Detect which cell encompasses the target text, then output its [X, Y] center coordinate. 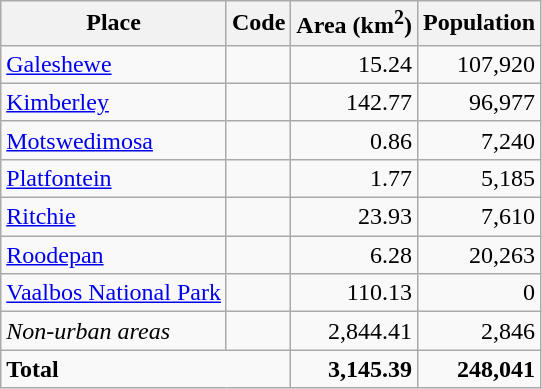
96,977 [478, 102]
Roodepan [114, 255]
Motswedimosa [114, 140]
23.93 [354, 217]
110.13 [354, 293]
Area (km2) [354, 24]
Kimberley [114, 102]
Place [114, 24]
0 [478, 293]
2,846 [478, 331]
7,610 [478, 217]
6.28 [354, 255]
Code [258, 24]
20,263 [478, 255]
Population [478, 24]
1.77 [354, 178]
5,185 [478, 178]
248,041 [478, 369]
142.77 [354, 102]
2,844.41 [354, 331]
15.24 [354, 64]
Vaalbos National Park [114, 293]
107,920 [478, 64]
Ritchie [114, 217]
3,145.39 [354, 369]
Platfontein [114, 178]
7,240 [478, 140]
Galeshewe [114, 64]
0.86 [354, 140]
Non-urban areas [114, 331]
Total [146, 369]
